Pinpoint the cell where the given text exists, returning its (x, y) midpoint coordinate. 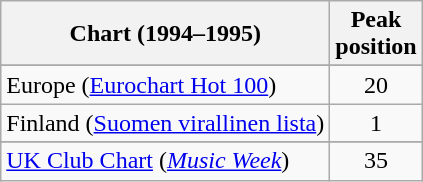
Finland (Suomen virallinen lista) (166, 123)
Chart (1994–1995) (166, 34)
35 (376, 161)
Europe (Eurochart Hot 100) (166, 85)
1 (376, 123)
UK Club Chart (Music Week) (166, 161)
20 (376, 85)
Peakposition (376, 34)
